Find where the given text appears and provide that cell's center as (x, y) coordinate. 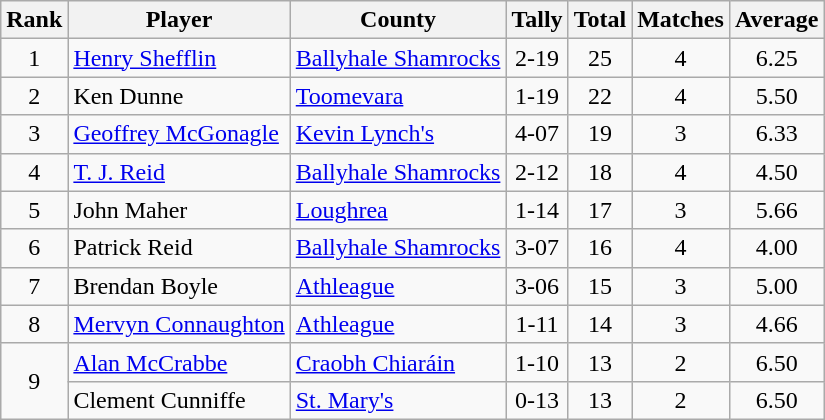
County (398, 20)
Toomevara (398, 96)
Average (776, 20)
Mervyn Connaughton (179, 324)
6.33 (776, 134)
Patrick Reid (179, 248)
4.66 (776, 324)
5.50 (776, 96)
3-06 (537, 286)
4-07 (537, 134)
4.00 (776, 248)
Ken Dunne (179, 96)
Loughrea (398, 210)
Henry Shefflin (179, 58)
9 (34, 381)
Brendan Boyle (179, 286)
John Maher (179, 210)
St. Mary's (398, 400)
2-12 (537, 172)
1 (34, 58)
14 (600, 324)
5 (34, 210)
19 (600, 134)
Alan McCrabbe (179, 362)
16 (600, 248)
4.50 (776, 172)
3-07 (537, 248)
17 (600, 210)
Total (600, 20)
22 (600, 96)
18 (600, 172)
1-14 (537, 210)
Matches (681, 20)
Kevin Lynch's (398, 134)
0-13 (537, 400)
8 (34, 324)
Tally (537, 20)
1-19 (537, 96)
1-11 (537, 324)
5.00 (776, 286)
15 (600, 286)
Clement Cunniffe (179, 400)
7 (34, 286)
Craobh Chiaráin (398, 362)
Geoffrey McGonagle (179, 134)
6 (34, 248)
6.25 (776, 58)
Rank (34, 20)
2-19 (537, 58)
25 (600, 58)
Player (179, 20)
1-10 (537, 362)
T. J. Reid (179, 172)
5.66 (776, 210)
